Provide the (X, Y) coordinate of the cell's center where the given text is located.  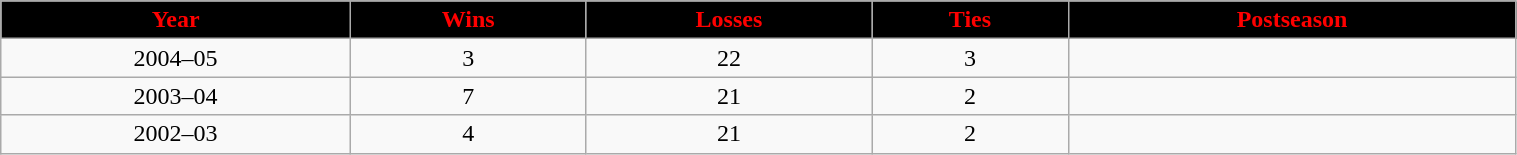
7 (468, 96)
4 (468, 134)
Wins (468, 20)
2004–05 (176, 58)
22 (729, 58)
2003–04 (176, 96)
Postseason (1292, 20)
Ties (970, 20)
Losses (729, 20)
Year (176, 20)
2002–03 (176, 134)
